Output the (X, Y) coordinate of the center of the cell containing the given text.  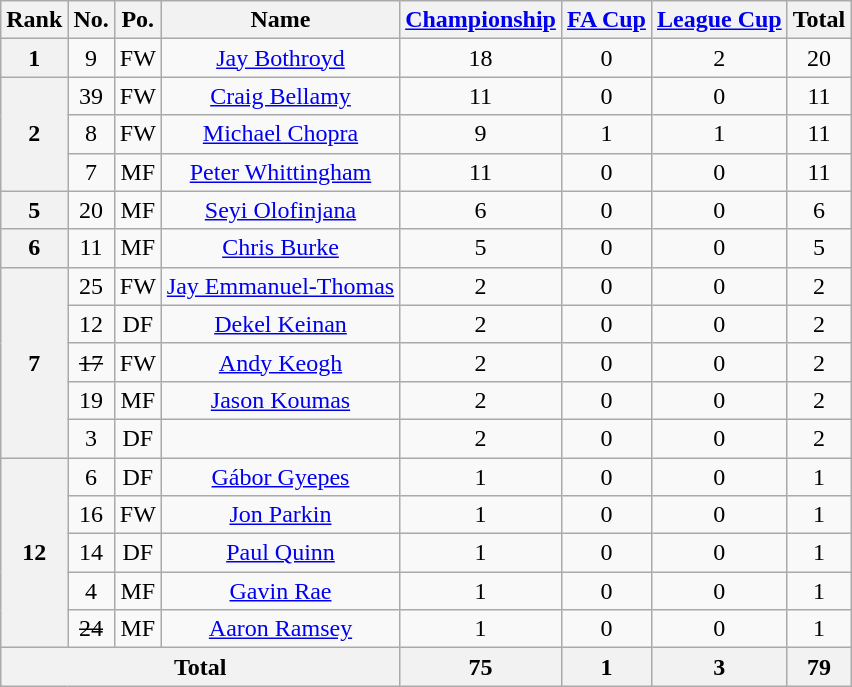
No. (91, 20)
24 (91, 629)
4 (91, 591)
Paul Quinn (280, 553)
Peter Whittingham (280, 172)
Jay Emmanuel-Thomas (280, 286)
17 (91, 362)
25 (91, 286)
Rank (34, 20)
Craig Bellamy (280, 96)
Chris Burke (280, 248)
Jon Parkin (280, 515)
FA Cup (606, 20)
Jay Bothroyd (280, 58)
Po. (138, 20)
14 (91, 553)
Gábor Gyepes (280, 477)
Name (280, 20)
18 (481, 58)
Championship (481, 20)
8 (91, 134)
16 (91, 515)
Andy Keogh (280, 362)
Michael Chopra (280, 134)
19 (91, 400)
75 (481, 667)
Gavin Rae (280, 591)
39 (91, 96)
Jason Koumas (280, 400)
79 (819, 667)
Seyi Olofinjana (280, 210)
Aaron Ramsey (280, 629)
Dekel Keinan (280, 324)
League Cup (719, 20)
